Output the [X, Y] coordinate of the center of the cell containing the given text.  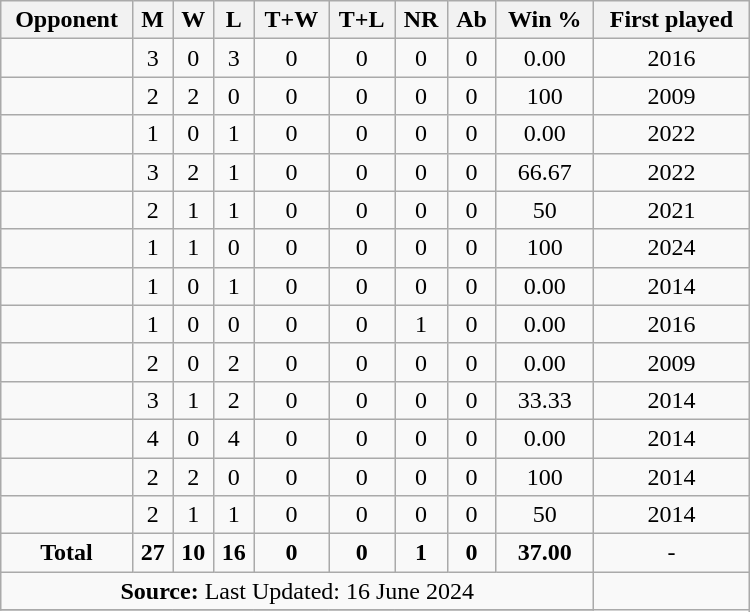
16 [234, 553]
37.00 [545, 553]
First played [672, 20]
T+L [362, 20]
Ab [471, 20]
NR [422, 20]
T+W [292, 20]
33.33 [545, 400]
W [194, 20]
Opponent [67, 20]
- [672, 553]
2021 [672, 210]
27 [152, 553]
M [152, 20]
Source: Last Updated: 16 June 2024 [298, 591]
Win % [545, 20]
2024 [672, 248]
10 [194, 553]
Total [67, 553]
66.67 [545, 172]
L [234, 20]
